Identify which cell holds the provided text, then report its (X, Y) central coordinate. 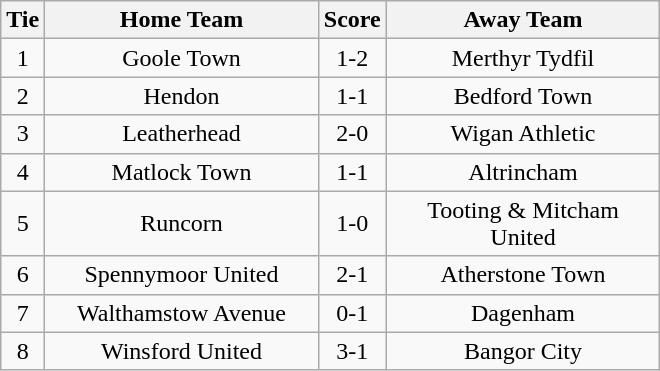
Matlock Town (182, 172)
1-2 (352, 58)
8 (23, 351)
Tooting & Mitcham United (523, 224)
2 (23, 96)
Runcorn (182, 224)
Bedford Town (523, 96)
1 (23, 58)
Altrincham (523, 172)
Hendon (182, 96)
6 (23, 275)
2-1 (352, 275)
3-1 (352, 351)
2-0 (352, 134)
Merthyr Tydfil (523, 58)
1-0 (352, 224)
0-1 (352, 313)
4 (23, 172)
3 (23, 134)
Score (352, 20)
Wigan Athletic (523, 134)
Walthamstow Avenue (182, 313)
Spennymoor United (182, 275)
Home Team (182, 20)
Dagenham (523, 313)
Winsford United (182, 351)
7 (23, 313)
Bangor City (523, 351)
Goole Town (182, 58)
Leatherhead (182, 134)
Away Team (523, 20)
Tie (23, 20)
5 (23, 224)
Atherstone Town (523, 275)
